Pinpoint the cell where the given text exists, returning its (x, y) midpoint coordinate. 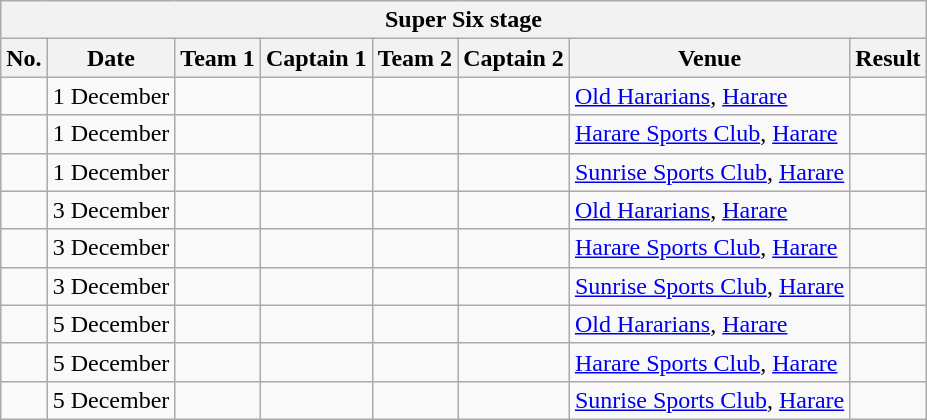
Super Six stage (464, 20)
Date (111, 58)
No. (24, 58)
Captain 1 (316, 58)
Result (888, 58)
Venue (709, 58)
Team 2 (415, 58)
Team 1 (218, 58)
Captain 2 (514, 58)
